Provide the [X, Y] coordinate of the cell's center where the given text is located.  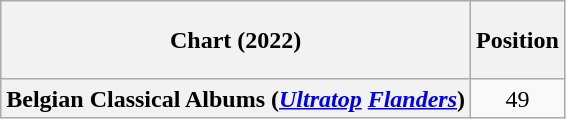
49 [518, 98]
Belgian Classical Albums (Ultratop Flanders) [236, 98]
Chart (2022) [236, 40]
Position [518, 40]
